Scan for the cell matching the given text and deliver its (x, y) coordinate at center. 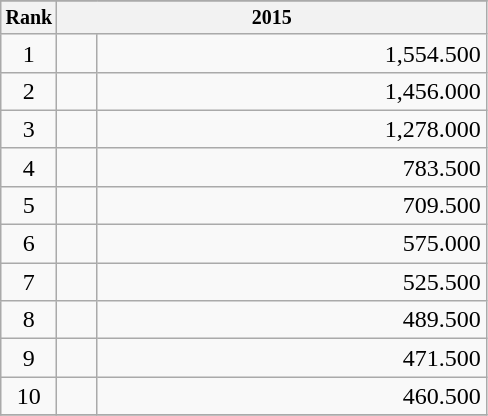
10 (29, 396)
Rank (29, 18)
2 (29, 91)
2015 (272, 18)
1 (29, 53)
709.500 (292, 205)
3 (29, 129)
1,278.000 (292, 129)
7 (29, 282)
8 (29, 320)
9 (29, 358)
783.500 (292, 167)
575.000 (292, 244)
4 (29, 167)
1,554.500 (292, 53)
471.500 (292, 358)
525.500 (292, 282)
489.500 (292, 320)
460.500 (292, 396)
1,456.000 (292, 91)
6 (29, 244)
5 (29, 205)
